Detect which cell encompasses the target text, then output its [X, Y] center coordinate. 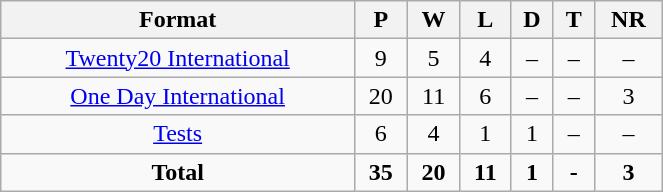
L [486, 20]
5 [434, 58]
D [532, 20]
T [574, 20]
Tests [178, 134]
W [434, 20]
Total [178, 172]
P [382, 20]
- [574, 172]
9 [382, 58]
NR [628, 20]
Twenty20 International [178, 58]
One Day International [178, 96]
35 [382, 172]
Format [178, 20]
